Locate the cell with the specified text and output its [X, Y] center coordinate. 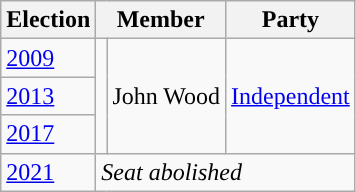
Member [161, 20]
2021 [48, 172]
John Wood [166, 96]
Independent [291, 96]
2009 [48, 58]
Seat abolished [226, 172]
Election [48, 20]
2017 [48, 134]
Party [291, 20]
2013 [48, 96]
